Return [x, y] of the center of cell containing provided text 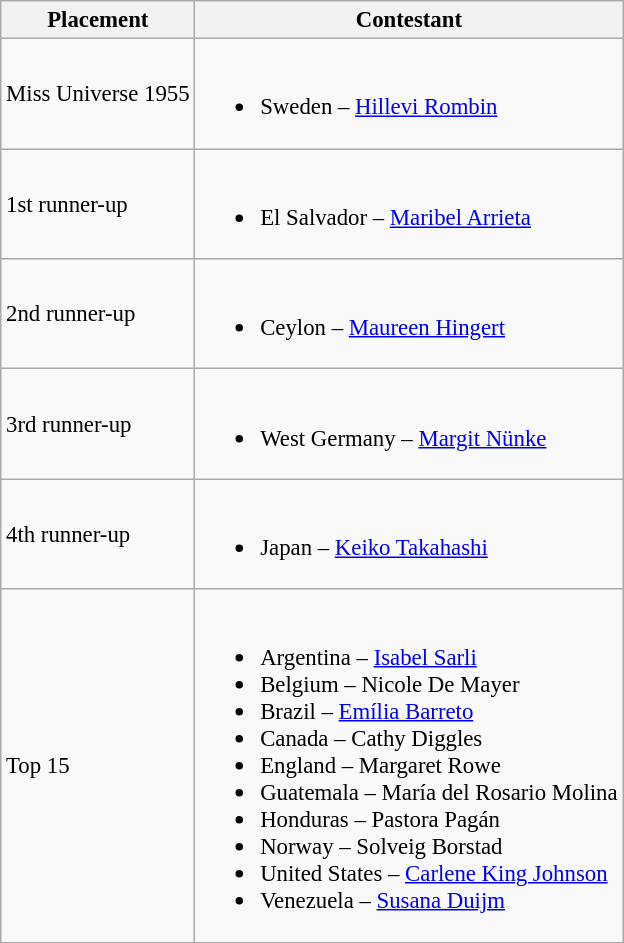
Ceylon – Maureen Hingert [409, 314]
Miss Universe 1955 [98, 94]
1st runner-up [98, 204]
Contestant [409, 20]
Sweden – Hillevi Rombin [409, 94]
2nd runner-up [98, 314]
Japan – Keiko Takahashi [409, 534]
El Salvador – Maribel Arrieta [409, 204]
4th runner-up [98, 534]
3rd runner-up [98, 424]
Top 15 [98, 766]
West Germany – Margit Nünke [409, 424]
Placement [98, 20]
